Return (x, y) of the center of cell containing provided text 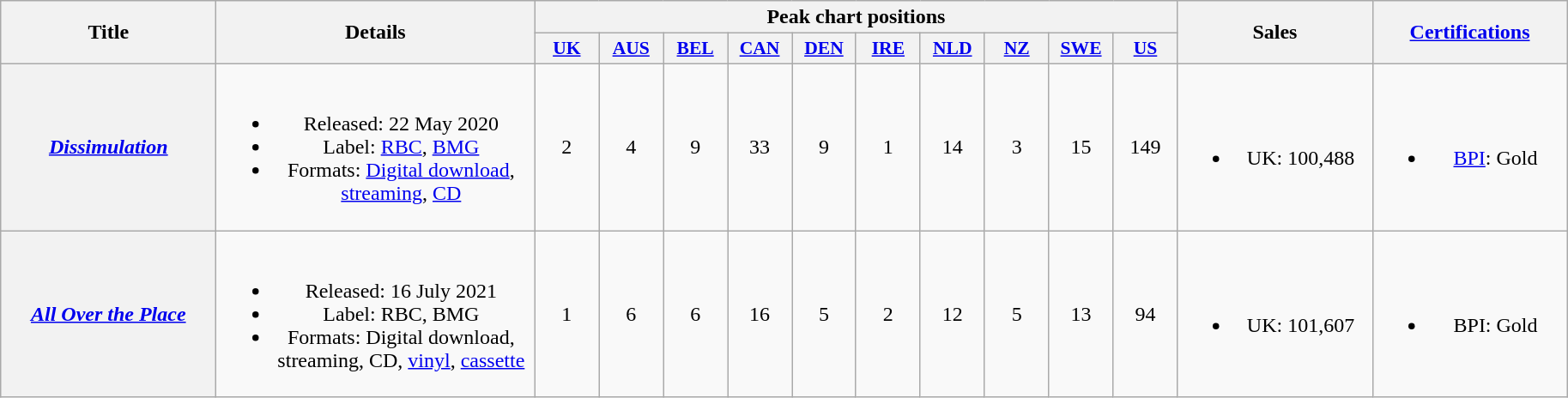
Title (108, 33)
CAN (760, 49)
NZ (1016, 49)
UK (566, 49)
Peak chart positions (857, 17)
IRE (887, 49)
Details (376, 33)
BEL (695, 49)
Certifications (1469, 33)
12 (953, 313)
94 (1145, 313)
16 (760, 313)
Dissimulation (108, 147)
3 (1016, 147)
15 (1081, 147)
33 (760, 147)
Released: 16 July 2021Label: RBC, BMGFormats: Digital download, streaming, CD, vinyl, cassette (376, 313)
UK: 100,488 (1275, 147)
NLD (953, 49)
13 (1081, 313)
Sales (1275, 33)
DEN (824, 49)
14 (953, 147)
4 (632, 147)
149 (1145, 147)
US (1145, 49)
SWE (1081, 49)
UK: 101,607 (1275, 313)
AUS (632, 49)
All Over the Place (108, 313)
Released: 22 May 2020Label: RBC, BMGFormats: Digital download, streaming, CD (376, 147)
